Find where the given text appears and provide that cell's center as (x, y) coordinate. 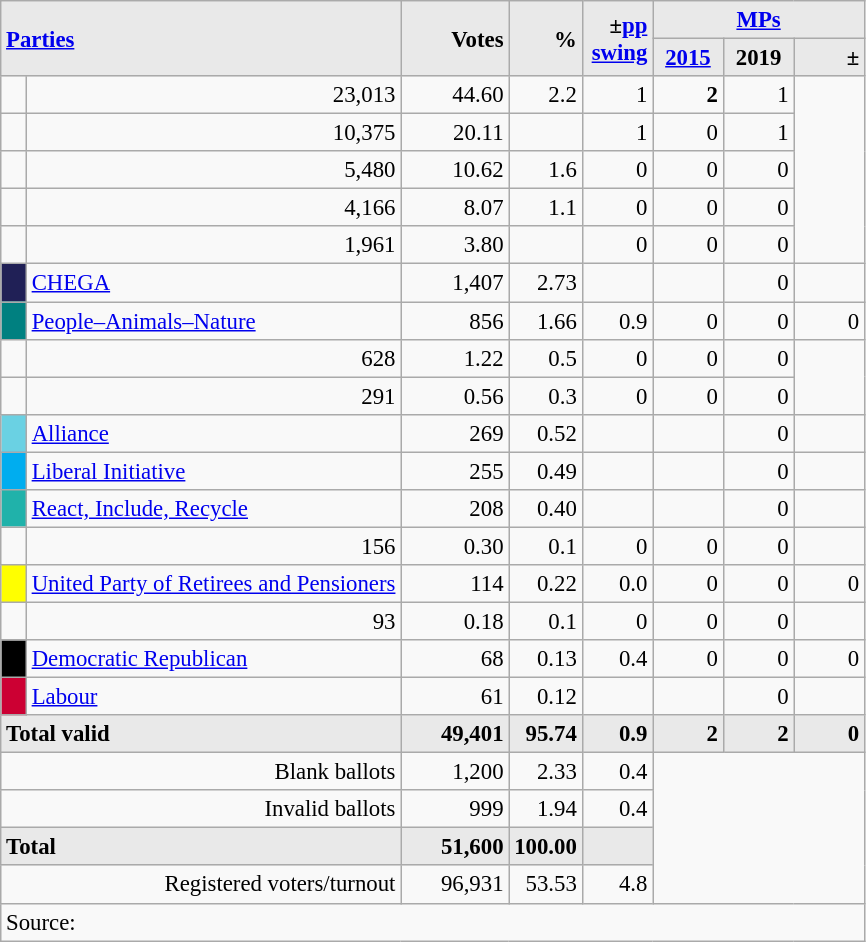
1.6 (546, 170)
1.94 (546, 809)
Parties (201, 38)
Invalid ballots (201, 809)
2.2 (546, 95)
1.1 (546, 208)
1.66 (546, 321)
1.22 (455, 358)
4.8 (618, 885)
20.11 (455, 133)
156 (213, 546)
10.62 (455, 170)
React, Include, Recycle (213, 509)
1,961 (213, 245)
95.74 (546, 734)
0.12 (546, 697)
0.5 (546, 358)
% (546, 38)
5,480 (213, 170)
96,931 (455, 885)
People–Animals–Nature (213, 321)
±pp swing (618, 38)
999 (455, 809)
0.22 (546, 584)
Source: (433, 922)
2019 (758, 58)
49,401 (455, 734)
4,166 (213, 208)
255 (455, 471)
Labour (213, 697)
8.07 (455, 208)
53.53 (546, 885)
Votes (455, 38)
23,013 (213, 95)
Democratic Republican (213, 659)
0.52 (546, 433)
269 (455, 433)
Total (201, 847)
Total valid (201, 734)
291 (213, 396)
0.49 (546, 471)
0.30 (455, 546)
0.3 (546, 396)
CHEGA (213, 283)
2.73 (546, 283)
1,407 (455, 283)
MPs (759, 20)
± (830, 58)
628 (213, 358)
1,200 (455, 772)
0.56 (455, 396)
Registered voters/turnout (201, 885)
2015 (688, 58)
100.00 (546, 847)
3.80 (455, 245)
93 (213, 621)
0.40 (546, 509)
0.18 (455, 621)
68 (455, 659)
856 (455, 321)
208 (455, 509)
Alliance (213, 433)
0.13 (546, 659)
61 (455, 697)
Blank ballots (201, 772)
2.33 (546, 772)
10,375 (213, 133)
44.60 (455, 95)
114 (455, 584)
United Party of Retirees and Pensioners (213, 584)
51,600 (455, 847)
Liberal Initiative (213, 471)
0.0 (618, 584)
